Return (X, Y) of the center of cell containing provided text 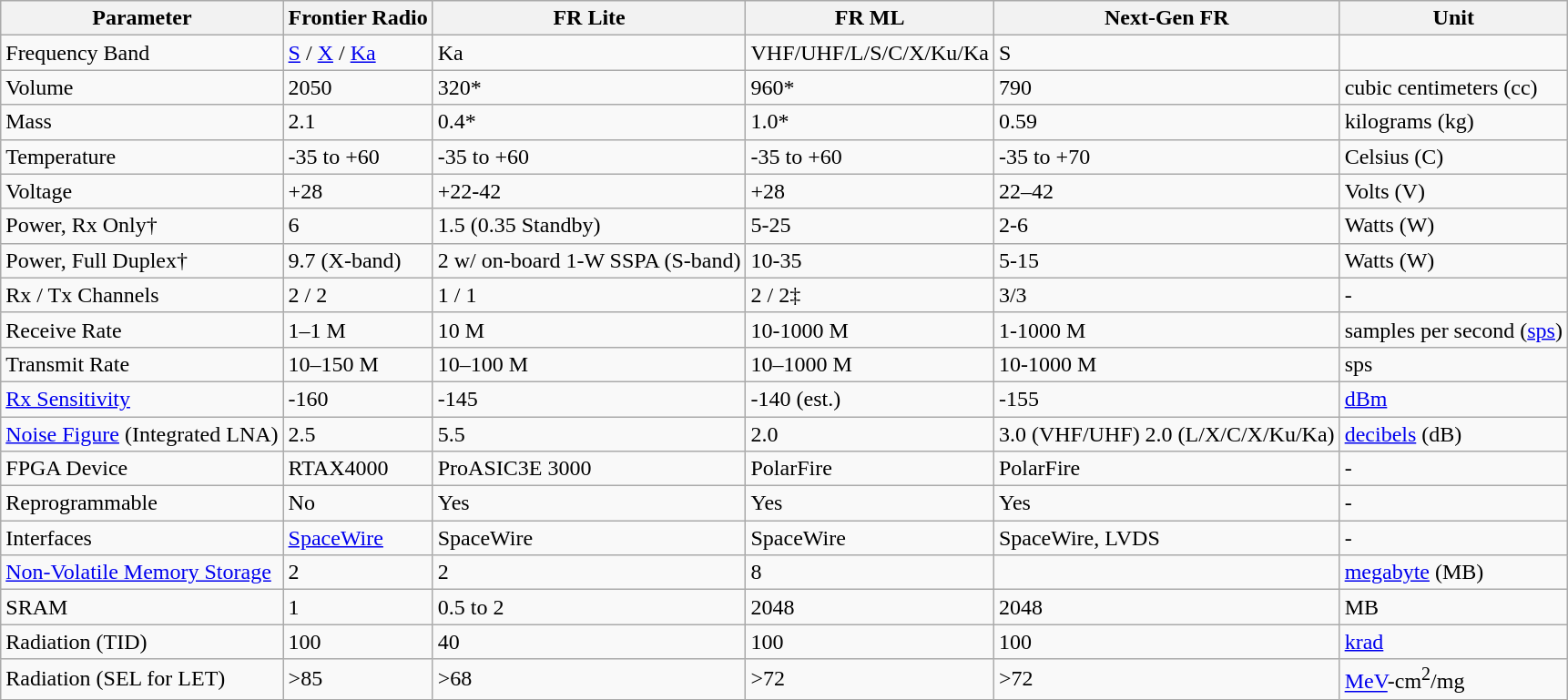
Celsius (C) (1453, 157)
+22-42 (589, 191)
2 w/ on-board 1-W SSPA (S-band) (589, 260)
VHF/UHF/L/S/C/X/Ku/Ka (870, 53)
SRAM (142, 607)
Power, Rx Only† (142, 226)
decibels (dB) (1453, 434)
RTAX4000 (358, 469)
8 (870, 573)
22–42 (1166, 191)
1–1 M (358, 330)
S / X / Ka (358, 53)
10-35 (870, 260)
MeV-cm2/mg (1453, 679)
-160 (358, 399)
Ka (589, 53)
2.5 (358, 434)
FR ML (870, 18)
10–100 M (589, 364)
-140 (est.) (870, 399)
ProASIC3E 3000 (589, 469)
Frontier Radio (358, 18)
megabyte (MB) (1453, 573)
Mass (142, 122)
1 (358, 607)
0.59 (1166, 122)
0.4* (589, 122)
9.7 (X-band) (358, 260)
Interfaces (142, 538)
6 (358, 226)
krad (1453, 642)
Parameter (142, 18)
Temperature (142, 157)
samples per second (sps) (1453, 330)
-145 (589, 399)
Volume (142, 87)
3.0 (VHF/UHF) 2.0 (L/X/C/X/Ku/Ka) (1166, 434)
Frequency Band (142, 53)
>85 (358, 679)
Non-Volatile Memory Storage (142, 573)
2050 (358, 87)
FPGA Device (142, 469)
5-25 (870, 226)
790 (1166, 87)
2 / 2 (358, 295)
-35 to +70 (1166, 157)
-155 (1166, 399)
Rx / Tx Channels (142, 295)
cubic centimeters (cc) (1453, 87)
Next-Gen FR (1166, 18)
320* (589, 87)
10–150 M (358, 364)
Noise Figure (Integrated LNA) (142, 434)
Transmit Rate (142, 364)
Unit (1453, 18)
No (358, 503)
kilograms (kg) (1453, 122)
2.0 (870, 434)
2.1 (358, 122)
5.5 (589, 434)
3/3 (1166, 295)
Reprogrammable (142, 503)
MB (1453, 607)
1.0* (870, 122)
1-1000 M (1166, 330)
1.5 (0.35 Standby) (589, 226)
>68 (589, 679)
Volts (V) (1453, 191)
dBm (1453, 399)
2-6 (1166, 226)
sps (1453, 364)
10 M (589, 330)
5-15 (1166, 260)
Power, Full Duplex† (142, 260)
SpaceWire, LVDS (1166, 538)
1 / 1 (589, 295)
Voltage (142, 191)
Rx Sensitivity (142, 399)
Receive Rate (142, 330)
Radiation (TID) (142, 642)
10–1000 M (870, 364)
S (1166, 53)
960* (870, 87)
Radiation (SEL for LET) (142, 679)
2 / 2‡ (870, 295)
40 (589, 642)
FR Lite (589, 18)
0.5 to 2 (589, 607)
